Locate the cell with the specified text and output its [x, y] center coordinate. 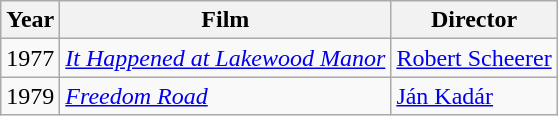
1977 [30, 58]
Film [226, 20]
It Happened at Lakewood Manor [226, 58]
Freedom Road [226, 96]
Robert Scheerer [474, 58]
Ján Kadár [474, 96]
1979 [30, 96]
Director [474, 20]
Year [30, 20]
